Capture the cell that displays the provided text and extract its [X, Y] central coordinate. 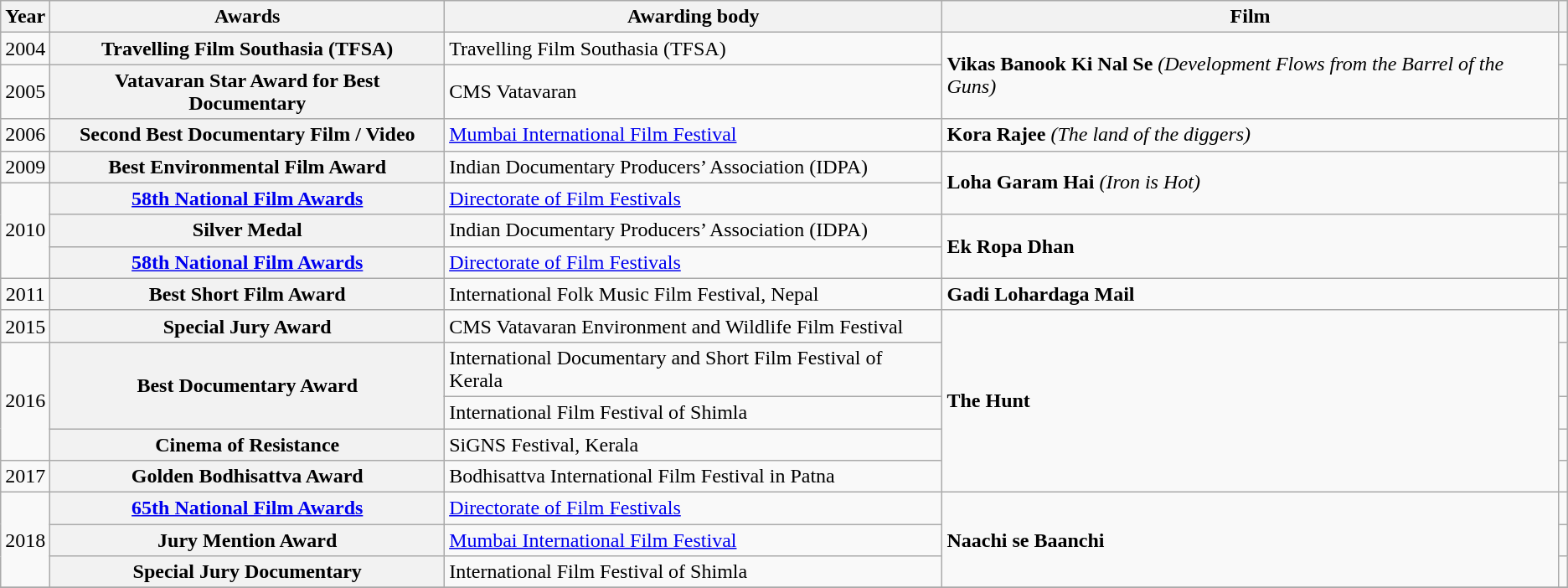
2011 [25, 294]
Best Environmental Film Award [248, 167]
Special Jury Award [248, 326]
Awarding body [694, 17]
Second Best Documentary Film / Video [248, 135]
Best Documentary Award [248, 385]
Year [25, 17]
Naachi se Baanchi [1250, 540]
Loha Garam Hai (Iron is Hot) [1250, 183]
Vatavaran Star Award for Best Documentary [248, 92]
International Folk Music Film Festival, Nepal [694, 294]
CMS Vatavaran [694, 92]
Awards [248, 17]
Silver Medal [248, 230]
65th National Film Awards [248, 508]
Golden Bodhisattva Award [248, 477]
International Documentary and Short Film Festival of Kerala [694, 369]
2006 [25, 135]
2016 [25, 400]
2010 [25, 230]
2018 [25, 540]
2004 [25, 49]
Bodhisattva International Film Festival in Patna [694, 477]
2015 [25, 326]
Kora Rajee (The land of the diggers) [1250, 135]
SiGNS Festival, Kerala [694, 445]
Vikas Banook Ki Nal Se (Development Flows from the Barrel of the Guns) [1250, 75]
Gadi Lohardaga Mail [1250, 294]
2017 [25, 477]
2005 [25, 92]
Special Jury Documentary [248, 572]
The Hunt [1250, 400]
2009 [25, 167]
Ek Ropa Dhan [1250, 246]
CMS Vatavaran Environment and Wildlife Film Festival [694, 326]
Jury Mention Award [248, 540]
Film [1250, 17]
Best Short Film Award [248, 294]
Cinema of Resistance [248, 445]
